Detect which cell encompasses the target text, then output its (X, Y) center coordinate. 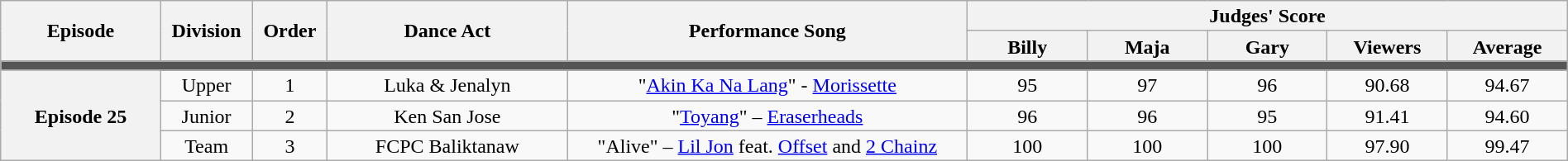
Dance Act (447, 31)
Performance Song (767, 31)
2 (289, 116)
"Alive" – Lil Jon feat. Offset and 2 Chainz (767, 145)
Upper (207, 86)
97 (1148, 86)
1 (289, 86)
Luka & Jenalyn (447, 86)
Gary (1267, 46)
Maja (1148, 46)
97.90 (1388, 145)
94.60 (1507, 116)
FCPC Baliktanaw (447, 145)
99.47 (1507, 145)
91.41 (1388, 116)
Junior (207, 116)
Average (1507, 46)
Episode (81, 31)
Team (207, 145)
Billy (1027, 46)
Ken San Jose (447, 116)
Judges' Score (1268, 17)
3 (289, 145)
94.67 (1507, 86)
90.68 (1388, 86)
Order (289, 31)
"Akin Ka Na Lang" - Morissette (767, 86)
Viewers (1388, 46)
"Toyang" – Eraserheads (767, 116)
Episode 25 (81, 116)
Division (207, 31)
